Return the (x, y) coordinate for the center point of the cell that contains the specified text.  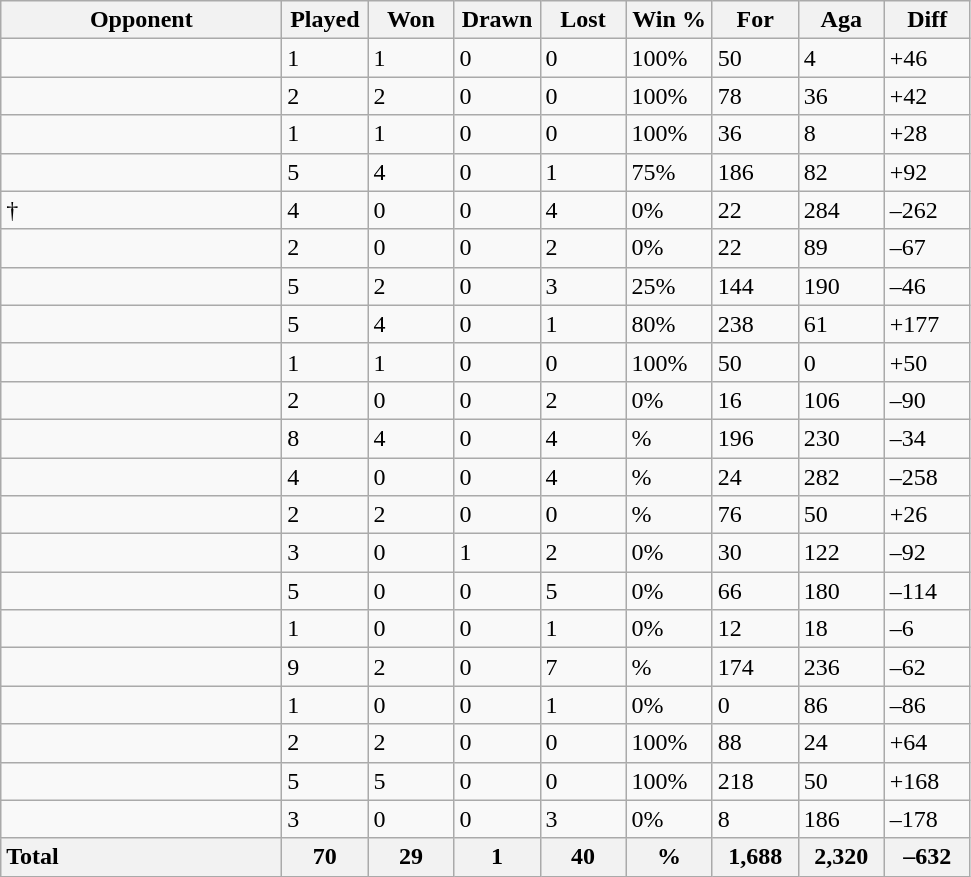
–86 (927, 705)
61 (841, 324)
18 (841, 629)
+177 (927, 324)
86 (841, 705)
Won (411, 20)
70 (325, 857)
29 (411, 857)
75% (669, 172)
+28 (927, 134)
230 (841, 438)
–178 (927, 819)
88 (755, 743)
30 (755, 553)
–262 (927, 210)
196 (755, 438)
–114 (927, 591)
Aga (841, 20)
190 (841, 286)
† (142, 210)
144 (755, 286)
122 (841, 553)
+42 (927, 96)
180 (841, 591)
+26 (927, 515)
–632 (927, 857)
Opponent (142, 20)
Total (142, 857)
238 (755, 324)
For (755, 20)
+168 (927, 781)
–34 (927, 438)
–92 (927, 553)
7 (583, 667)
284 (841, 210)
Lost (583, 20)
89 (841, 248)
66 (755, 591)
+92 (927, 172)
Played (325, 20)
–258 (927, 477)
Drawn (497, 20)
–62 (927, 667)
80% (669, 324)
2,320 (841, 857)
–67 (927, 248)
236 (841, 667)
+50 (927, 362)
+64 (927, 743)
12 (755, 629)
+46 (927, 58)
16 (755, 400)
Diff (927, 20)
218 (755, 781)
Win % (669, 20)
25% (669, 286)
40 (583, 857)
76 (755, 515)
9 (325, 667)
78 (755, 96)
1,688 (755, 857)
–6 (927, 629)
82 (841, 172)
–46 (927, 286)
282 (841, 477)
174 (755, 667)
–90 (927, 400)
106 (841, 400)
